Output the (X, Y) coordinate of the center of the cell containing the given text.  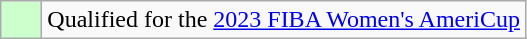
Qualified for the 2023 FIBA Women's AmeriCup (284, 20)
